Search for the cell housing the specified text and yield its [x, y] center coordinate. 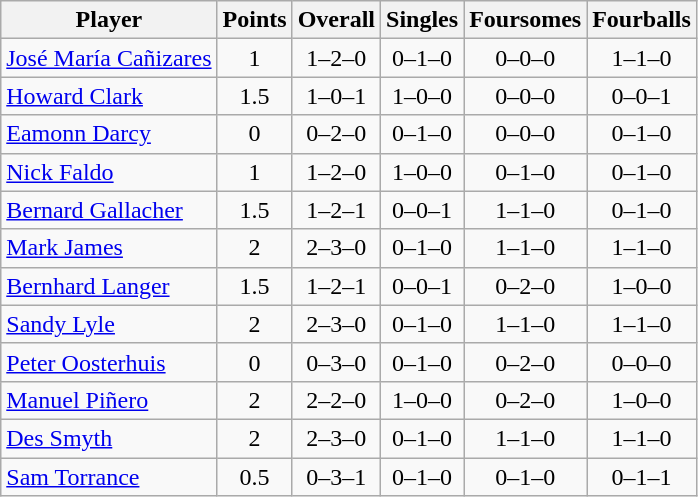
Bernhard Langer [109, 286]
Eamonn Darcy [109, 134]
Overall [336, 20]
Howard Clark [109, 96]
Peter Oosterhuis [109, 362]
Bernard Gallacher [109, 210]
Des Smyth [109, 438]
Singles [422, 20]
1–0–1 [336, 96]
Fourballs [642, 20]
0–3–1 [336, 477]
Nick Faldo [109, 172]
Player [109, 20]
2–2–0 [336, 400]
Sam Torrance [109, 477]
0–1–1 [642, 477]
José María Cañizares [109, 58]
Manuel Piñero [109, 400]
0–3–0 [336, 362]
Mark James [109, 248]
Points [254, 20]
Foursomes [526, 20]
Sandy Lyle [109, 324]
0.5 [254, 477]
